Find where the given text appears and provide that cell's center as [x, y] coordinate. 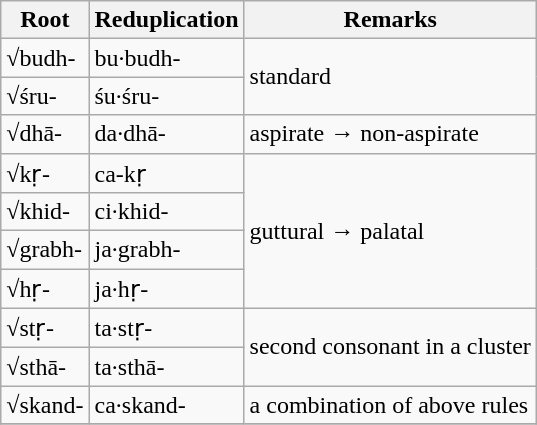
√grabh- [45, 250]
śu·śru- [166, 96]
ja·hṛ- [166, 289]
bu·budh- [166, 58]
√śru- [45, 96]
second consonant in a cluster [390, 347]
a combination of above rules [390, 405]
ta·stṛ- [166, 328]
√hṛ- [45, 289]
Remarks [390, 20]
ta·sthā- [166, 367]
√khid- [45, 212]
da·dhā- [166, 134]
√stṛ- [45, 328]
ca·skand- [166, 405]
√dhā- [45, 134]
ja·grabh- [166, 250]
√sthā- [45, 367]
ci·khid- [166, 212]
ca-kṛ [166, 173]
aspirate → non-aspirate [390, 134]
guttural → palatal [390, 230]
standard [390, 77]
√budh- [45, 58]
√skand- [45, 405]
Root [45, 20]
Reduplication [166, 20]
√kṛ- [45, 173]
